Determine the [X, Y] coordinate at the center of the cell enclosing the given text.  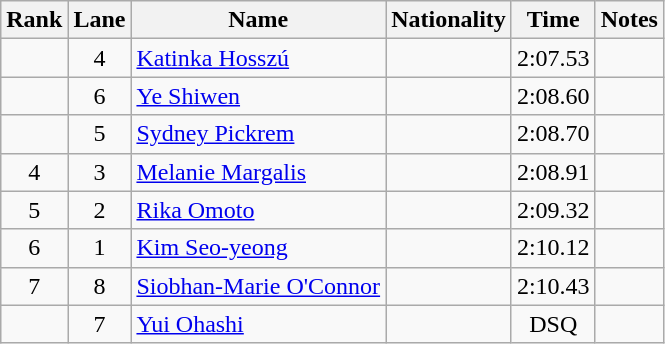
2:08.60 [553, 96]
Sydney Pickrem [258, 134]
3 [100, 172]
2:09.32 [553, 210]
2:08.91 [553, 172]
2:10.12 [553, 248]
Nationality [449, 20]
1 [100, 248]
Notes [629, 20]
2:07.53 [553, 58]
2:10.43 [553, 286]
Rank [34, 20]
Name [258, 20]
2:08.70 [553, 134]
Siobhan-Marie O'Connor [258, 286]
8 [100, 286]
Lane [100, 20]
Time [553, 20]
Katinka Hosszú [258, 58]
DSQ [553, 324]
Melanie Margalis [258, 172]
Rika Omoto [258, 210]
2 [100, 210]
Kim Seo-yeong [258, 248]
Ye Shiwen [258, 96]
Yui Ohashi [258, 324]
